Scan for the cell matching the given text and deliver its [x, y] coordinate at center. 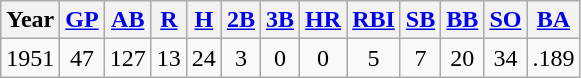
Year [30, 20]
47 [82, 58]
R [168, 20]
20 [462, 58]
SB [420, 20]
34 [506, 58]
2B [240, 20]
13 [168, 58]
BB [462, 20]
BA [554, 20]
24 [204, 58]
1951 [30, 58]
5 [374, 58]
3B [280, 20]
RBI [374, 20]
3 [240, 58]
.189 [554, 58]
127 [128, 58]
GP [82, 20]
HR [324, 20]
H [204, 20]
SO [506, 20]
AB [128, 20]
7 [420, 58]
